Return the [x, y] coordinate for the center point of the cell that contains the specified text.  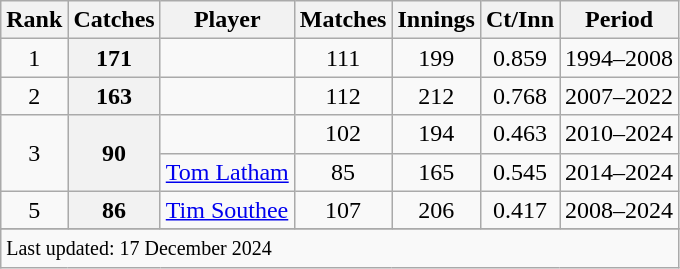
2014–2024 [620, 172]
Tim Southee [227, 210]
107 [343, 210]
3 [34, 153]
86 [114, 210]
2 [34, 96]
212 [436, 96]
2007–2022 [620, 96]
2008–2024 [620, 210]
165 [436, 172]
Period [620, 20]
163 [114, 96]
0.463 [520, 134]
2010–2024 [620, 134]
Rank [34, 20]
171 [114, 58]
1994–2008 [620, 58]
102 [343, 134]
5 [34, 210]
Catches [114, 20]
Tom Latham [227, 172]
Matches [343, 20]
199 [436, 58]
0.768 [520, 96]
85 [343, 172]
112 [343, 96]
Innings [436, 20]
Ct/Inn [520, 20]
Last updated: 17 December 2024 [340, 248]
0.859 [520, 58]
0.545 [520, 172]
90 [114, 153]
111 [343, 58]
Player [227, 20]
0.417 [520, 210]
194 [436, 134]
1 [34, 58]
206 [436, 210]
